Find where the given text appears and provide that cell's center as [X, Y] coordinate. 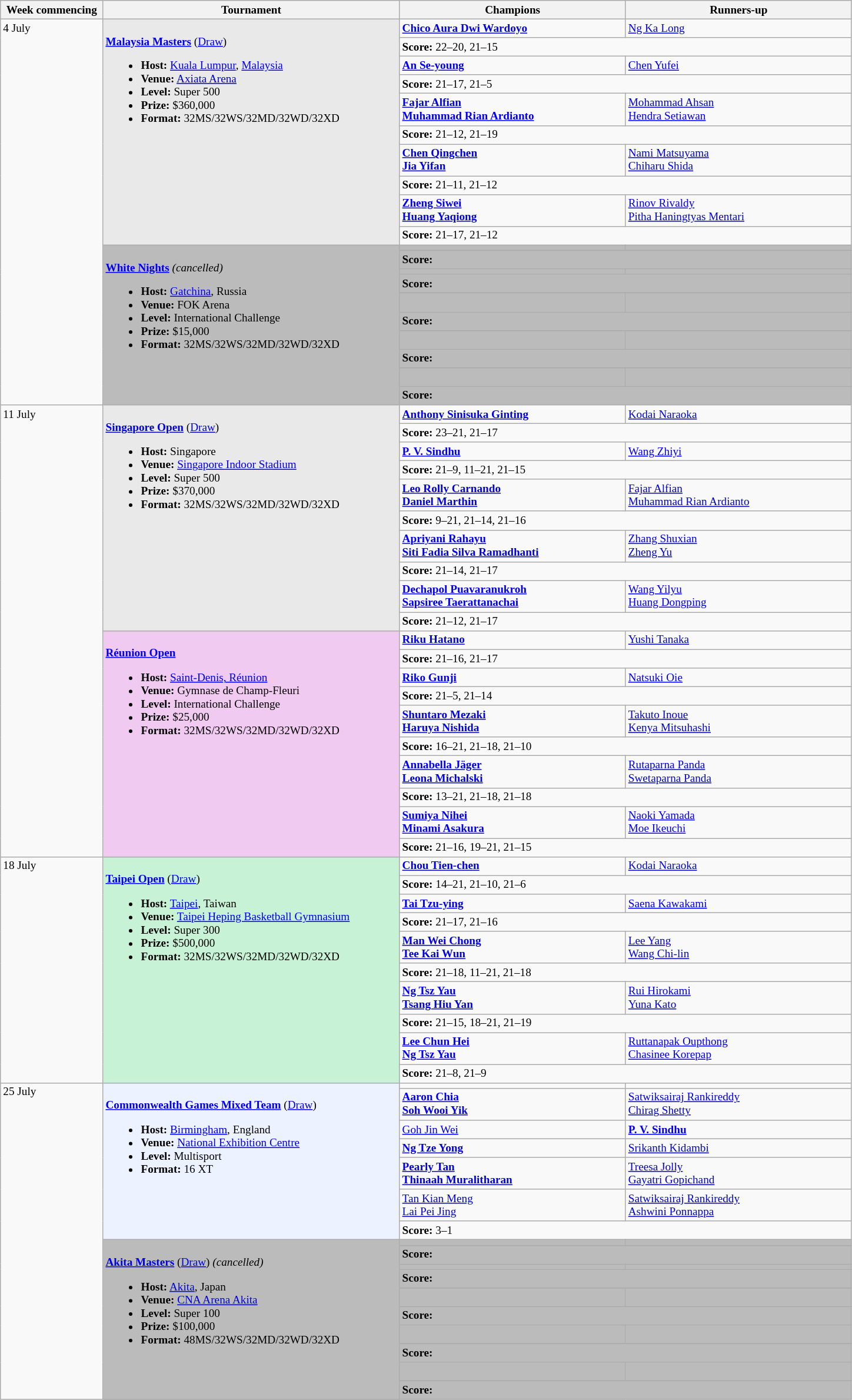
Rutaparna Panda Swetaparna Panda [738, 772]
Runners-up [738, 10]
Score: 21–16, 21–17 [625, 659]
Tan Kian MengLai Pei Jing [512, 1205]
Naoki Yamada Moe Ikeuchi [738, 822]
Score: 21–9, 11–21, 21–15 [625, 470]
Score: 21–11, 21–12 [625, 185]
Score: 9–21, 21–14, 21–16 [625, 520]
18 July [52, 970]
Score: 21–14, 21–17 [625, 571]
Score: 21–5, 21–14 [625, 696]
Annabella Jäger Leona Michalski [512, 772]
Akita Masters (Draw) (cancelled)Host: Akita, JapanVenue: CNA Arena AkitaLevel: Super 100Prize: $100,000Format: 48MS/32WS/32MD/32WD/32XD [251, 1320]
Score: 21–8, 21–9 [625, 1074]
Score: 22–20, 21–15 [625, 47]
Yushi Tanaka [738, 640]
25 July [52, 1241]
Wang Yilyu Huang Dongping [738, 596]
Ng Tze Yong [512, 1148]
4 July [52, 212]
Chen Qingchen Jia Yifan [512, 160]
Satwiksairaj RankireddyAshwini Ponnappa [738, 1205]
Nami Matsuyama Chiharu Shida [738, 160]
Wang Zhiyi [738, 452]
Malaysia Masters (Draw)Host: Kuala Lumpur, MalaysiaVenue: Axiata ArenaLevel: Super 500Prize: $360,000Format: 32MS/32WS/32MD/32WD/32XD [251, 132]
Sumiya Nihei Minami Asakura [512, 822]
Apriyani Rahayu Siti Fadia Silva Ramadhanti [512, 546]
Score: 14–21, 21–10, 21–6 [625, 885]
Ng Tsz Yau Tsang Hiu Yan [512, 998]
Score: 16–21, 21–18, 21–10 [625, 747]
Score: 21–15, 18–21, 21–19 [625, 1023]
Score: 21–18, 11–21, 21–18 [625, 973]
Natsuki Oie [738, 678]
Score: 21–12, 21–19 [625, 135]
Saena Kawakami [738, 904]
Rinov Rivaldy Pitha Haningtyas Mentari [738, 210]
Week commencing [52, 10]
Zheng Siwei Huang Yaqiong [512, 210]
Leo Rolly Carnando Daniel Marthin [512, 495]
Treesa JollyGayatri Gopichand [738, 1173]
Ng Ka Long [738, 28]
Lee Chun Hei Ng Tsz Yau [512, 1048]
Score: 21–12, 21–17 [625, 622]
Score: 13–21, 21–18, 21–18 [625, 797]
Score: 21–16, 19–21, 21–15 [625, 848]
Score: 23–21, 21–17 [625, 433]
Shuntaro Mezaki Haruya Nishida [512, 721]
Champions [512, 10]
Lee Yang Wang Chi-lin [738, 947]
Dechapol Puavaranukroh Sapsiree Taerattanachai [512, 596]
Anthony Sinisuka Ginting [512, 414]
Ruttanapak Oupthong Chasinee Korepap [738, 1048]
Rui Hirokami Yuna Kato [738, 998]
Singapore Open (Draw)Host: SingaporeVenue: Singapore Indoor StadiumLevel: Super 500Prize: $370,000Format: 32MS/32WS/32MD/32WD/32XD [251, 518]
Tai Tzu-ying [512, 904]
Riku Hatano [512, 640]
Chou Tien-chen [512, 866]
Zhang Shuxian Zheng Yu [738, 546]
Score: 21–17, 21–12 [625, 235]
Riko Gunji [512, 678]
Tournament [251, 10]
Chico Aura Dwi Wardoyo [512, 28]
White Nights (cancelled)Host: Gatchina, RussiaVenue: FOK ArenaLevel: International ChallengePrize: $15,000Format: 32MS/32WS/32MD/32WD/32XD [251, 325]
Pearly TanThinaah Muralitharan [512, 1173]
Aaron ChiaSoh Wooi Yik [512, 1104]
11 July [52, 631]
Taipei Open (Draw)Host: Taipei, TaiwanVenue: Taipei Heping Basketball GymnasiumLevel: Super 300Prize: $500,000Format: 32MS/32WS/32MD/32WD/32XD [251, 970]
Score: 21–17, 21–16 [625, 922]
Chen Yufei [738, 65]
Satwiksairaj RankireddyChirag Shetty [738, 1104]
Score: 3–1 [625, 1230]
Man Wei Chong Tee Kai Wun [512, 947]
Goh Jin Wei [512, 1129]
An Se-young [512, 65]
Srikanth Kidambi [738, 1148]
Commonwealth Games Mixed Team (Draw)Host: Birmingham, EnglandVenue: National Exhibition CentreLevel: MultisportFormat: 16 XT [251, 1161]
Score: 21–17, 21–5 [625, 84]
Mohammad Ahsan Hendra Setiawan [738, 110]
Réunion OpenHost: Saint-Denis, RéunionVenue: Gymnase de Champ-FleuriLevel: International ChallengePrize: $25,000Format: 32MS/32WS/32MD/32WD/32XD [251, 744]
Takuto Inoue Kenya Mitsuhashi [738, 721]
